Pinpoint the cell where the given text exists, returning its (x, y) midpoint coordinate. 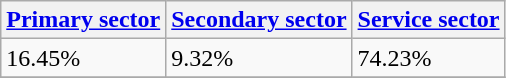
9.32% (259, 58)
16.45% (84, 58)
74.23% (428, 58)
Secondary sector (259, 20)
Service sector (428, 20)
Primary sector (84, 20)
